Extract the [X, Y] coordinate from the center of the cell holding the provided text.  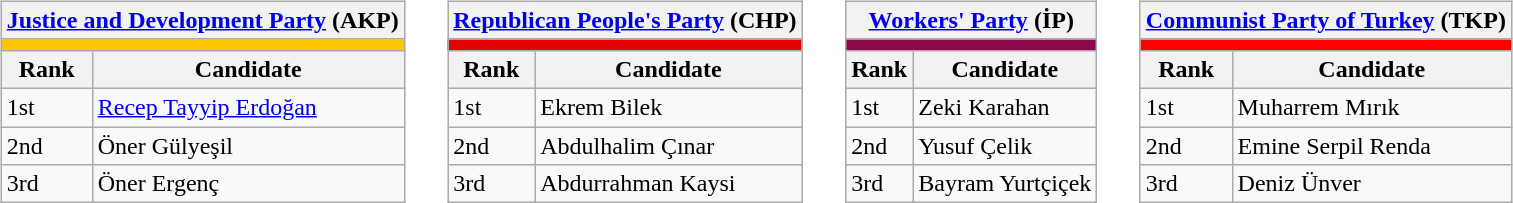
Bayram Yurtçiçek [1005, 184]
Communist Party of Turkey (TKP) [1326, 20]
Muharrem Mırık [1372, 107]
Abdulhalim Çınar [668, 145]
Abdurrahman Kaysi [668, 184]
Workers' Party (İP) [972, 20]
Justice and Development Party (AKP) [202, 20]
Yusuf Çelik [1005, 145]
Zeki Karahan [1005, 107]
Öner Gülyeşil [248, 145]
Emine Serpil Renda [1372, 145]
Ekrem Bilek [668, 107]
Recep Tayyip Erdoğan [248, 107]
Deniz Ünver [1372, 184]
Öner Ergenç [248, 184]
Republican People's Party (CHP) [625, 20]
